Find where the given text appears and provide that cell's center as [X, Y] coordinate. 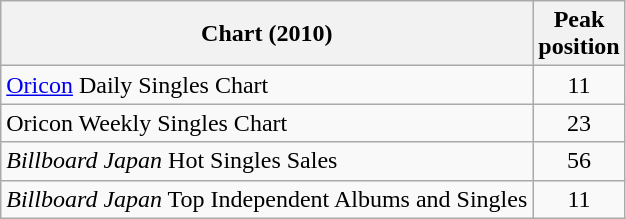
Billboard Japan Hot Singles Sales [267, 161]
Chart (2010) [267, 34]
Peakposition [579, 34]
56 [579, 161]
Billboard Japan Top Independent Albums and Singles [267, 199]
Oricon Weekly Singles Chart [267, 123]
Oricon Daily Singles Chart [267, 85]
23 [579, 123]
